Capture the cell that displays the provided text and extract its [X, Y] central coordinate. 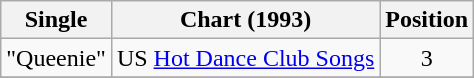
Chart (1993) [245, 20]
US Hot Dance Club Songs [245, 58]
3 [427, 58]
"Queenie" [56, 58]
Position [427, 20]
Single [56, 20]
